Return the (x, y) coordinate for the center point of the cell that contains the specified text.  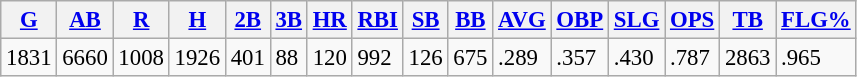
.289 (522, 58)
2B (248, 20)
OBP (580, 20)
992 (378, 58)
675 (470, 58)
SB (426, 20)
6660 (85, 58)
126 (426, 58)
1831 (29, 58)
OPS (692, 20)
88 (288, 58)
HR (330, 20)
SLG (636, 20)
RBI (378, 20)
2863 (748, 58)
.430 (636, 58)
R (141, 20)
.787 (692, 58)
1008 (141, 58)
BB (470, 20)
.357 (580, 58)
H (197, 20)
AVG (522, 20)
TB (748, 20)
401 (248, 58)
.965 (816, 58)
FLG% (816, 20)
3B (288, 20)
1926 (197, 58)
G (29, 20)
120 (330, 58)
AB (85, 20)
